Return the [X, Y] coordinate for the center point of the cell that contains the specified text.  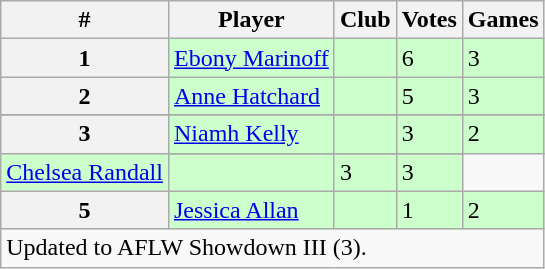
Player [251, 20]
Chelsea Randall [85, 172]
Club [365, 20]
6 [429, 58]
Niamh Kelly [251, 134]
Votes [429, 20]
Anne Hatchard [251, 96]
# [85, 20]
Ebony Marinoff [251, 58]
Updated to AFLW Showdown III (3). [272, 248]
Jessica Allan [251, 210]
Games [503, 20]
